From the cell containing the given text, extract its center point as [X, Y] coordinate. 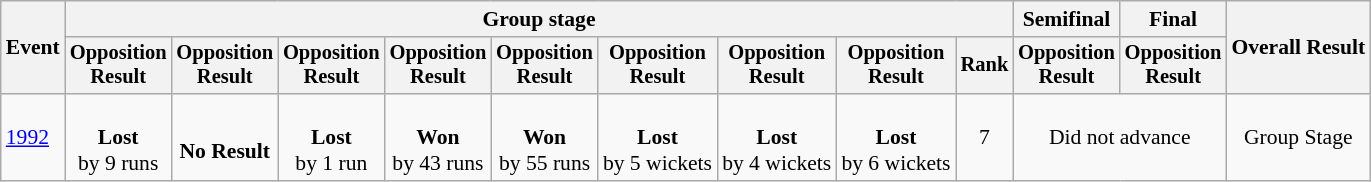
Rank [985, 66]
Overall Result [1298, 48]
Lost by 1 run [332, 138]
Final [1174, 19]
Group stage [539, 19]
No Result [224, 138]
Lost by 6 wickets [896, 138]
Did not advance [1120, 138]
1992 [33, 138]
Semifinal [1066, 19]
Lost by 5 wickets [658, 138]
Event [33, 48]
Lost by 9 runs [118, 138]
Won by 43 runs [438, 138]
7 [985, 138]
Won by 55 runs [544, 138]
Lost by 4 wickets [776, 138]
Group Stage [1298, 138]
